Return the [x, y] coordinate for the center point of the cell that contains the specified text.  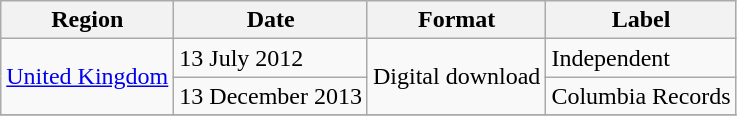
Format [456, 20]
United Kingdom [88, 77]
Columbia Records [641, 96]
13 December 2013 [271, 96]
13 July 2012 [271, 58]
Region [88, 20]
Date [271, 20]
Independent [641, 58]
Label [641, 20]
Digital download [456, 77]
